For the text-containing cell, return its midpoint in (x, y) coordinate format. 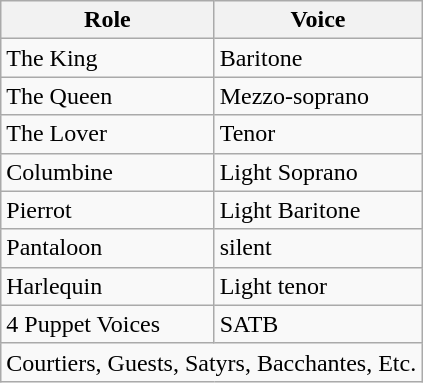
Courtiers, Guests, Satyrs, Bacchantes, Etc. (212, 362)
Baritone (318, 58)
Voice (318, 20)
Light Soprano (318, 172)
The Lover (108, 134)
Pantaloon (108, 248)
4 Puppet Voices (108, 324)
Tenor (318, 134)
Role (108, 20)
Harlequin (108, 286)
The King (108, 58)
Light Baritone (318, 210)
silent (318, 248)
Columbine (108, 172)
Pierrot (108, 210)
Light tenor (318, 286)
Mezzo-soprano (318, 96)
SATB (318, 324)
The Queen (108, 96)
